Determine the (x, y) coordinate at the center of the cell enclosing the given text.  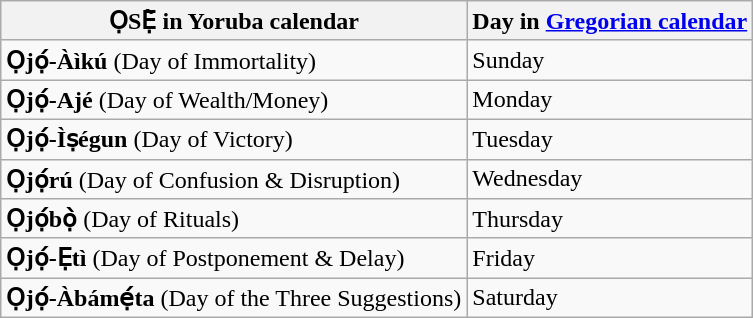
Tuesday (610, 139)
Ọjọ́-Ìṣégun (Day of Victory) (234, 139)
Ọjọ́bọ̀ (Day of Rituals) (234, 219)
Ọjọ́-Ajé (Day of Wealth/Money) (234, 100)
Day in Gregorian calendar (610, 21)
Saturday (610, 298)
Friday (610, 258)
Thursday (610, 219)
Ọjọ́-Àìkú (Day of Immortality) (234, 60)
Sunday (610, 60)
Ọjọ́rú (Day of Confusion & Disruption) (234, 179)
ỌSẸ̀ in Yoruba calendar (234, 21)
Ọjọ́-Ẹtì (Day of Postponement & Delay) (234, 258)
Wednesday (610, 179)
Ọjọ́-Àbámẹ́ta (Day of the Three Suggestions) (234, 298)
Monday (610, 100)
